Pinpoint the cell where the given text exists, returning its [x, y] midpoint coordinate. 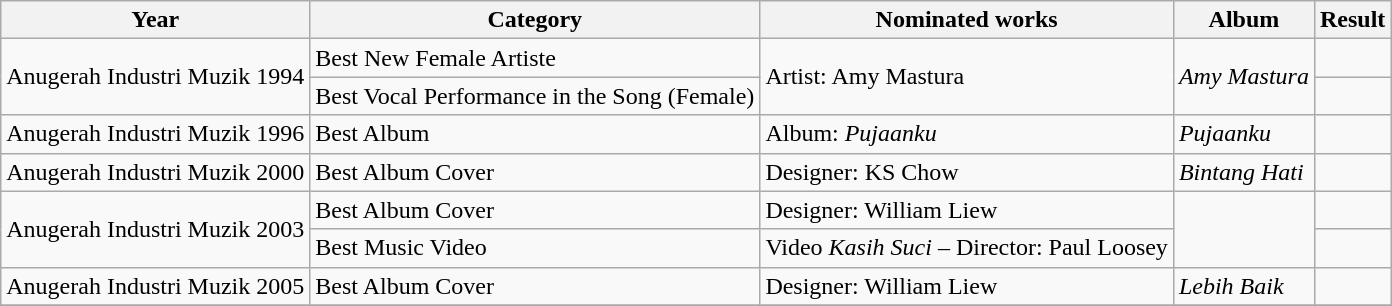
Best New Female Artiste [535, 58]
Album: Pujaanku [967, 134]
Anugerah Industri Muzik 2003 [156, 229]
Category [535, 20]
Year [156, 20]
Bintang Hati [1244, 172]
Best Vocal Performance in the Song (Female) [535, 96]
Best Music Video [535, 248]
Anugerah Industri Muzik 2000 [156, 172]
Anugerah Industri Muzik 1996 [156, 134]
Lebih Baik [1244, 286]
Nominated works [967, 20]
Amy Mastura [1244, 77]
Designer: KS Chow [967, 172]
Album [1244, 20]
Result [1352, 20]
Anugerah Industri Muzik 2005 [156, 286]
Artist: Amy Mastura [967, 77]
Anugerah Industri Muzik 1994 [156, 77]
Video Kasih Suci – Director: Paul Loosey [967, 248]
Best Album [535, 134]
Pujaanku [1244, 134]
